Return [x, y] of the center of cell containing provided text 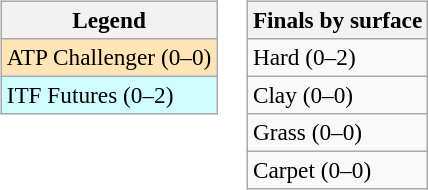
Legend [108, 20]
ATP Challenger (0–0) [108, 57]
Finals by surface [337, 20]
Clay (0–0) [337, 95]
Hard (0–2) [337, 57]
Carpet (0–0) [337, 171]
ITF Futures (0–2) [108, 95]
Grass (0–0) [337, 133]
